Scan for the cell matching the given text and deliver its [X, Y] coordinate at center. 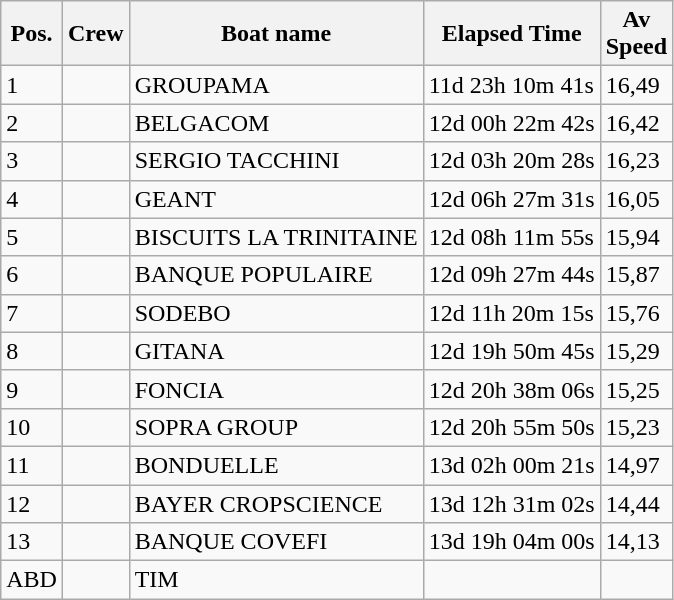
12d 06h 27m 31s [512, 199]
12d 19h 50m 45s [512, 351]
SODEBO [276, 313]
12d 08h 11m 55s [512, 237]
14,44 [636, 503]
TIM [276, 580]
BAYER CROPSCIENCE [276, 503]
1 [32, 85]
Pos. [32, 34]
5 [32, 237]
11d 23h 10m 41s [512, 85]
BELGACOM [276, 123]
9 [32, 389]
6 [32, 275]
BISCUITS LA TRINITAINE [276, 237]
13d 19h 04m 00s [512, 542]
12d 00h 22m 42s [512, 123]
4 [32, 199]
Elapsed Time [512, 34]
12d 11h 20m 15s [512, 313]
13d 02h 00m 21s [512, 465]
12d 20h 55m 50s [512, 427]
10 [32, 427]
14,97 [636, 465]
BANQUE COVEFI [276, 542]
GITANA [276, 351]
7 [32, 313]
16,05 [636, 199]
8 [32, 351]
15,29 [636, 351]
Crew [96, 34]
Boat name [276, 34]
15,87 [636, 275]
15,94 [636, 237]
12d 09h 27m 44s [512, 275]
11 [32, 465]
15,25 [636, 389]
AvSpeed [636, 34]
12d 20h 38m 06s [512, 389]
15,23 [636, 427]
12d 03h 20m 28s [512, 161]
13d 12h 31m 02s [512, 503]
GEANT [276, 199]
BONDUELLE [276, 465]
ABD [32, 580]
SERGIO TACCHINI [276, 161]
FONCIA [276, 389]
12 [32, 503]
15,76 [636, 313]
13 [32, 542]
16,23 [636, 161]
16,42 [636, 123]
GROUPAMA [276, 85]
SOPRA GROUP [276, 427]
3 [32, 161]
16,49 [636, 85]
14,13 [636, 542]
BANQUE POPULAIRE [276, 275]
2 [32, 123]
